Determine the (X, Y) coordinate at the center of the cell enclosing the given text.  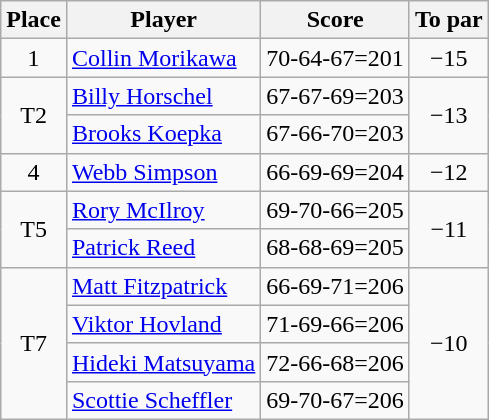
66-69-69=204 (336, 172)
Place (34, 20)
Scottie Scheffler (163, 400)
4 (34, 172)
Collin Morikawa (163, 58)
72-66-68=206 (336, 362)
Brooks Koepka (163, 134)
T2 (34, 115)
Rory McIlroy (163, 210)
66-69-71=206 (336, 286)
1 (34, 58)
−15 (448, 58)
Hideki Matsuyama (163, 362)
67-66-70=203 (336, 134)
68-68-69=205 (336, 248)
69-70-66=205 (336, 210)
−12 (448, 172)
To par (448, 20)
−10 (448, 343)
67-67-69=203 (336, 96)
−11 (448, 229)
T7 (34, 343)
Viktor Hovland (163, 324)
71-69-66=206 (336, 324)
69-70-67=206 (336, 400)
70-64-67=201 (336, 58)
Player (163, 20)
Webb Simpson (163, 172)
Patrick Reed (163, 248)
T5 (34, 229)
Matt Fitzpatrick (163, 286)
Score (336, 20)
−13 (448, 115)
Billy Horschel (163, 96)
